Scan for the cell matching the given text and deliver its [X, Y] coordinate at center. 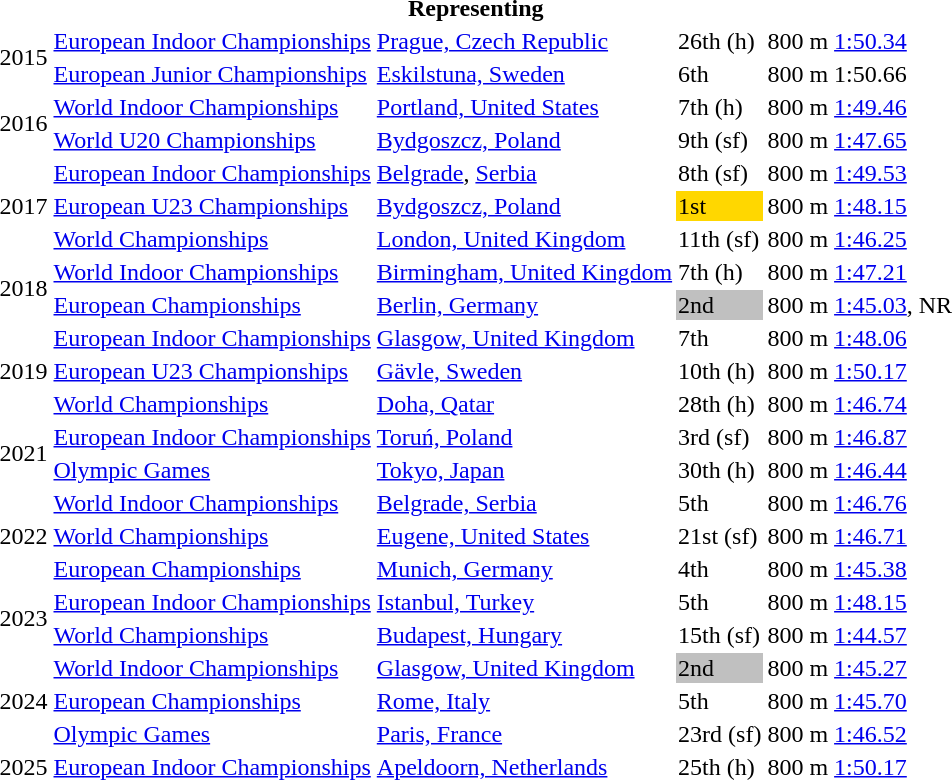
Paris, France [524, 734]
23rd (sf) [720, 734]
30th (h) [720, 470]
3rd (sf) [720, 437]
Birmingham, United Kingdom [524, 272]
28th (h) [720, 404]
Berlin, Germany [524, 305]
7th [720, 338]
Rome, Italy [524, 701]
9th (sf) [720, 140]
Portland, United States [524, 107]
World U20 Championships [212, 140]
Tokyo, Japan [524, 470]
1st [720, 206]
London, United Kingdom [524, 239]
15th (sf) [720, 635]
21st (sf) [720, 536]
Gävle, Sweden [524, 371]
6th [720, 74]
European Junior Championships [212, 74]
Toruń, Poland [524, 437]
Doha, Qatar [524, 404]
26th (h) [720, 41]
Eugene, United States [524, 536]
8th (sf) [720, 173]
11th (sf) [720, 239]
Istanbul, Turkey [524, 602]
4th [720, 569]
Prague, Czech Republic [524, 41]
Eskilstuna, Sweden [524, 74]
10th (h) [720, 371]
Budapest, Hungary [524, 635]
Munich, Germany [524, 569]
